Capture the cell that displays the provided text and extract its [X, Y] central coordinate. 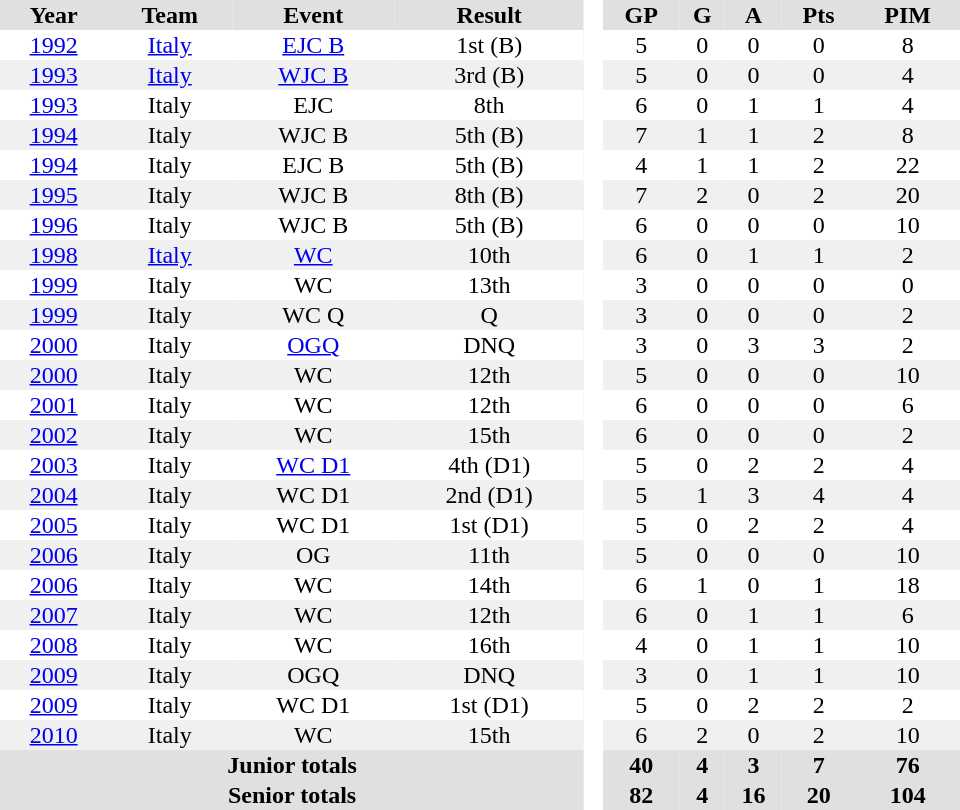
Year [54, 15]
82 [641, 795]
2002 [54, 435]
10th [489, 255]
Team [170, 15]
PIM [908, 15]
2004 [54, 495]
40 [641, 765]
13th [489, 285]
EJC [313, 105]
2nd (D1) [489, 495]
Event [313, 15]
GP [641, 15]
Pts [819, 15]
16th [489, 645]
Junior totals [292, 765]
G [702, 15]
11th [489, 555]
76 [908, 765]
1996 [54, 225]
4th (D1) [489, 465]
8th (B) [489, 195]
8th [489, 105]
Q [489, 315]
2001 [54, 405]
2003 [54, 465]
2007 [54, 615]
2005 [54, 525]
1995 [54, 195]
A [754, 15]
16 [754, 795]
WC Q [313, 315]
Result [489, 15]
1998 [54, 255]
14th [489, 585]
1992 [54, 45]
OG [313, 555]
1st (B) [489, 45]
18 [908, 585]
2008 [54, 645]
3rd (B) [489, 75]
22 [908, 165]
Senior totals [292, 795]
104 [908, 795]
2010 [54, 735]
